Identify which cell holds the provided text, then report its (x, y) central coordinate. 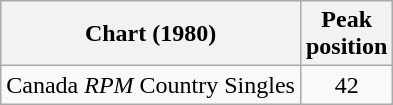
Peakposition (346, 34)
42 (346, 85)
Canada RPM Country Singles (151, 85)
Chart (1980) (151, 34)
